Extract the (x, y) coordinate from the center of the cell holding the provided text.  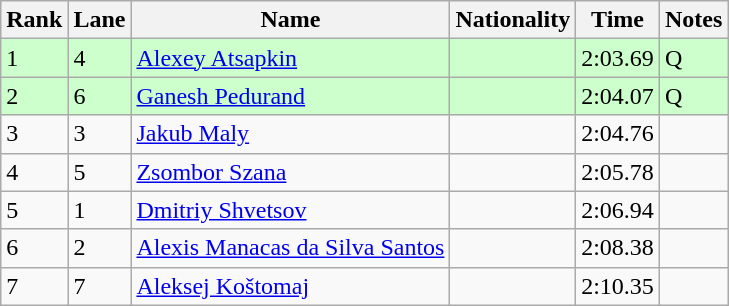
Name (290, 20)
Dmitriy Shvetsov (290, 210)
Jakub Maly (290, 134)
Aleksej Koštomaj (290, 286)
2:04.07 (618, 96)
Nationality (513, 20)
Zsombor Szana (290, 172)
2:03.69 (618, 58)
Alexey Atsapkin (290, 58)
Rank (34, 20)
2:06.94 (618, 210)
Ganesh Pedurand (290, 96)
Lane (100, 20)
2:05.78 (618, 172)
Time (618, 20)
2:10.35 (618, 286)
2:08.38 (618, 248)
Notes (693, 20)
Alexis Manacas da Silva Santos (290, 248)
2:04.76 (618, 134)
